Locate the cell with the specified text and output its (x, y) center coordinate. 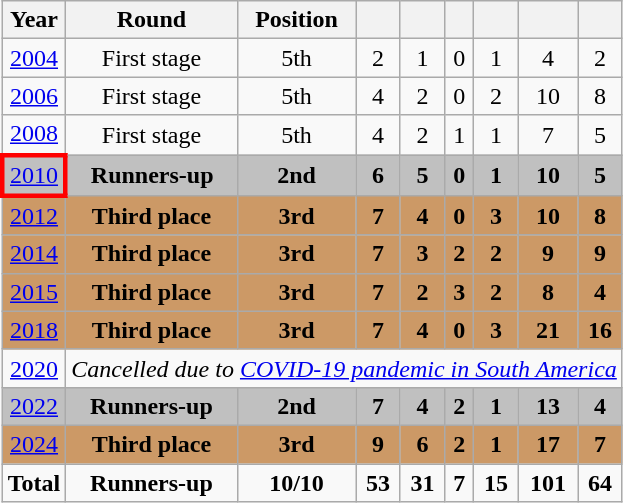
2018 (34, 330)
13 (548, 406)
21 (548, 330)
17 (548, 444)
2022 (34, 406)
Position (296, 20)
Cancelled due to COVID-19 pandemic in South America (344, 368)
2008 (34, 135)
2015 (34, 292)
2006 (34, 96)
2012 (34, 216)
Total (34, 483)
15 (496, 483)
2014 (34, 254)
2010 (34, 174)
101 (548, 483)
53 (378, 483)
Round (152, 20)
64 (600, 483)
2004 (34, 58)
2024 (34, 444)
31 (422, 483)
2020 (34, 368)
Year (34, 20)
16 (600, 330)
10/10 (296, 483)
